For the text-containing cell, return its midpoint in [x, y] coordinate format. 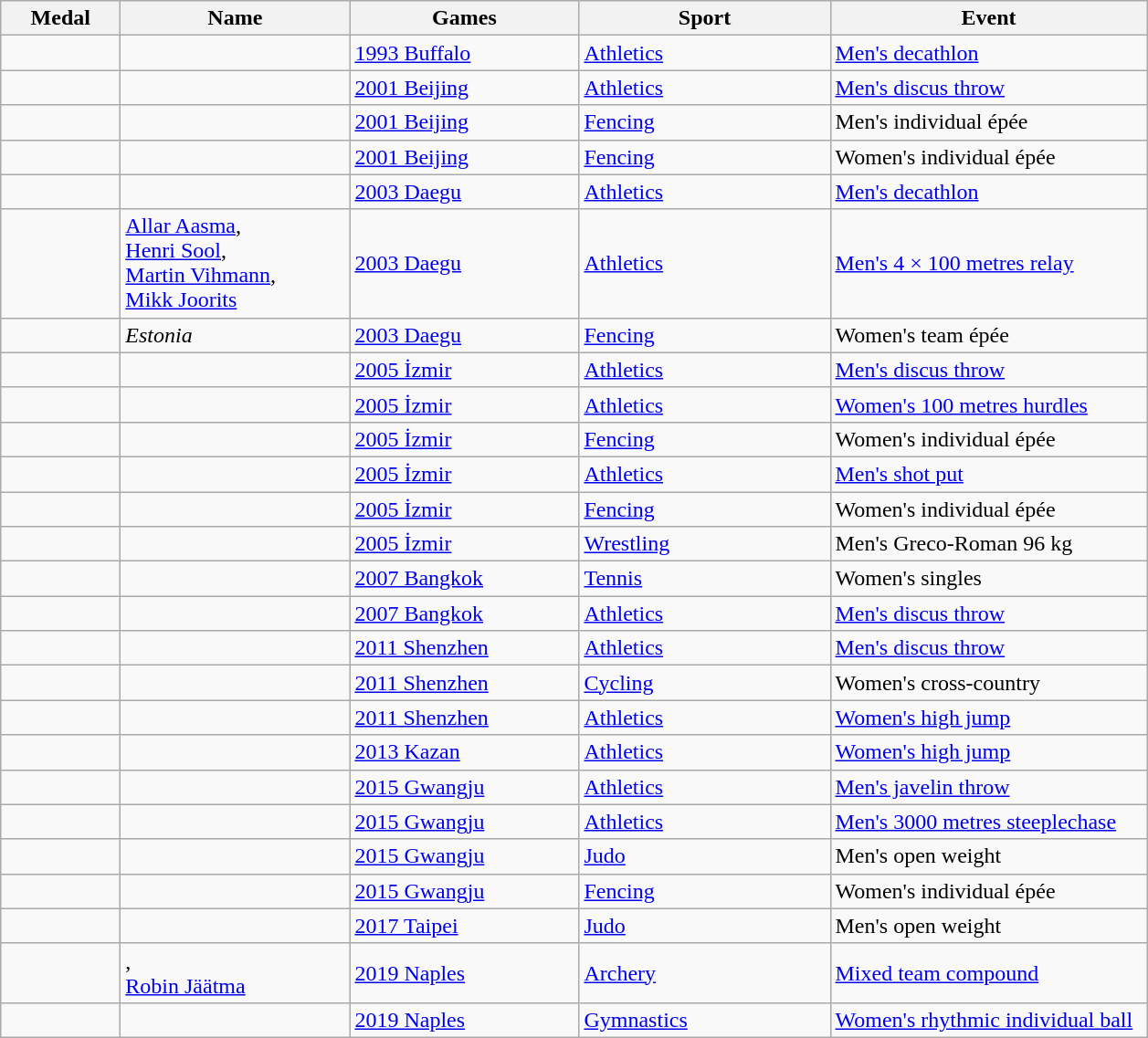
Name [236, 18]
Wrestling [705, 544]
Cycling [705, 683]
Men's 3000 metres steeplechase [988, 822]
2013 Kazan [464, 752]
Tennis [705, 579]
Games [464, 18]
1993 Buffalo [464, 53]
Women's 100 metres hurdles [988, 404]
Women's cross-country [988, 683]
Men's Greco-Roman 96 kg [988, 544]
Estonia [236, 335]
Women's team épée [988, 335]
Mixed team compound [988, 973]
Allar Aasma,Henri Sool,Martin Vihmann,Mikk Joorits [236, 263]
2017 Taipei [464, 926]
Men's shot put [988, 474]
Event [988, 18]
Women's singles [988, 579]
Archery [705, 973]
Medal [60, 18]
Women's rhythmic individual ball [988, 1020]
Men's 4 × 100 metres relay [988, 263]
Men's individual épée [988, 122]
Sport [705, 18]
Gymnastics [705, 1020]
Men's javelin throw [988, 787]
,Robin Jäätma [236, 973]
